Return the (X, Y) coordinate for the center point of the cell that contains the specified text.  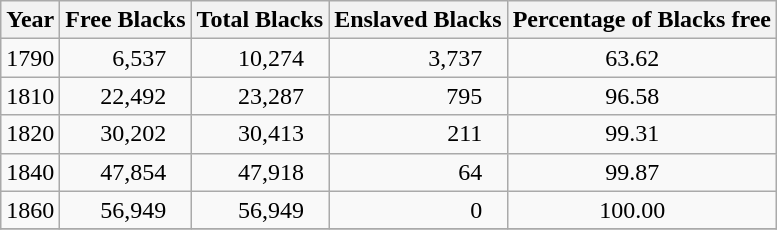
1820 (30, 134)
1860 (30, 210)
3,737 (418, 58)
795 (418, 96)
30,413 (260, 134)
30,202 (126, 134)
23,287 (260, 96)
22,492 (126, 96)
1840 (30, 172)
47,854 (126, 172)
Enslaved Blacks (418, 20)
211 (418, 134)
Percentage of Blacks free (642, 20)
96.58 (642, 96)
1790 (30, 58)
6,537 (126, 58)
100.00 (642, 210)
10,274 (260, 58)
0 (418, 210)
Year (30, 20)
1810 (30, 96)
Free Blacks (126, 20)
63.62 (642, 58)
Total Blacks (260, 20)
99.31 (642, 134)
99.87 (642, 172)
64 (418, 172)
47,918 (260, 172)
